Return (x, y) of the center of cell containing provided text 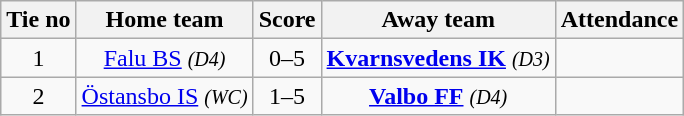
Tie no (38, 20)
2 (38, 96)
Attendance (619, 20)
Östansbo IS (WC) (164, 96)
Kvarnsvedens IK (D3) (438, 58)
Away team (438, 20)
Valbo FF (D4) (438, 96)
Score (287, 20)
1 (38, 58)
1–5 (287, 96)
Home team (164, 20)
0–5 (287, 58)
Falu BS (D4) (164, 58)
